Detect which cell encompasses the target text, then output its (x, y) center coordinate. 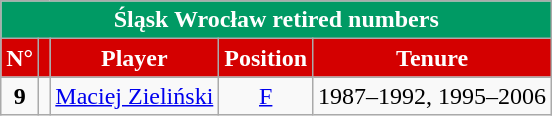
1987–1992, 1995–2006 (432, 96)
F (266, 96)
N° (20, 58)
Position (266, 58)
Player (134, 58)
Tenure (432, 58)
Maciej Zieliński (134, 96)
Śląsk Wrocław retired numbers (276, 20)
9 (20, 96)
